Extract the (X, Y) coordinate from the center of the cell holding the provided text.  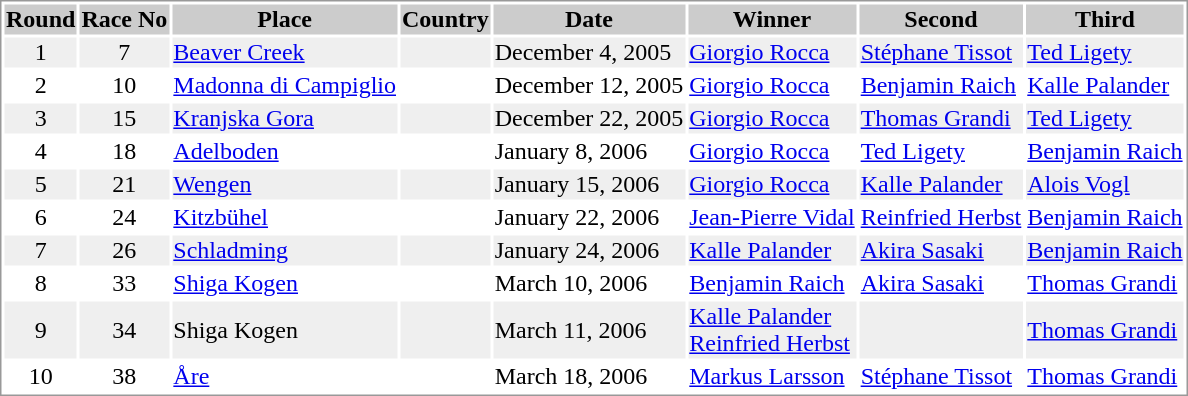
January 22, 2006 (589, 217)
January 24, 2006 (589, 251)
38 (124, 377)
9 (40, 330)
Place (285, 19)
Second (941, 19)
Race No (124, 19)
26 (124, 251)
Round (40, 19)
34 (124, 330)
Schladming (285, 251)
6 (40, 217)
Wengen (285, 185)
Jean-Pierre Vidal (772, 217)
Adelboden (285, 151)
March 18, 2006 (589, 377)
2 (40, 85)
December 22, 2005 (589, 119)
18 (124, 151)
Country (445, 19)
Winner (772, 19)
Kalle Palander Reinfried Herbst (772, 330)
January 15, 2006 (589, 185)
33 (124, 283)
March 10, 2006 (589, 283)
Madonna di Campiglio (285, 85)
21 (124, 185)
Date (589, 19)
March 11, 2006 (589, 330)
3 (40, 119)
December 4, 2005 (589, 53)
Kranjska Gora (285, 119)
January 8, 2006 (589, 151)
5 (40, 185)
15 (124, 119)
Åre (285, 377)
4 (40, 151)
Alois Vogl (1105, 185)
December 12, 2005 (589, 85)
Beaver Creek (285, 53)
Reinfried Herbst (941, 217)
Kitzbühel (285, 217)
Markus Larsson (772, 377)
24 (124, 217)
Third (1105, 19)
8 (40, 283)
1 (40, 53)
